Find where the given text appears and provide that cell's center as (x, y) coordinate. 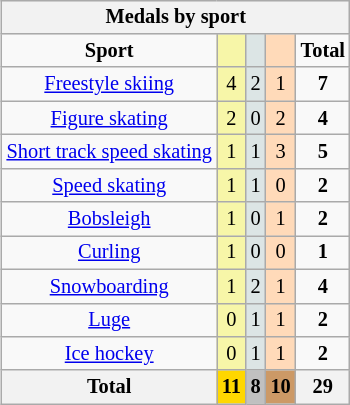
Bobsleigh (110, 219)
Curling (110, 253)
Luge (110, 320)
3 (281, 152)
Medals by sport (176, 17)
10 (281, 387)
11 (232, 387)
Figure skating (110, 118)
5 (323, 152)
Sport (110, 51)
8 (256, 387)
Short track speed skating (110, 152)
Freestyle skiing (110, 84)
29 (323, 387)
Ice hockey (110, 354)
Speed skating (110, 185)
7 (323, 84)
Snowboarding (110, 286)
